Find where the given text appears and provide that cell's center as [x, y] coordinate. 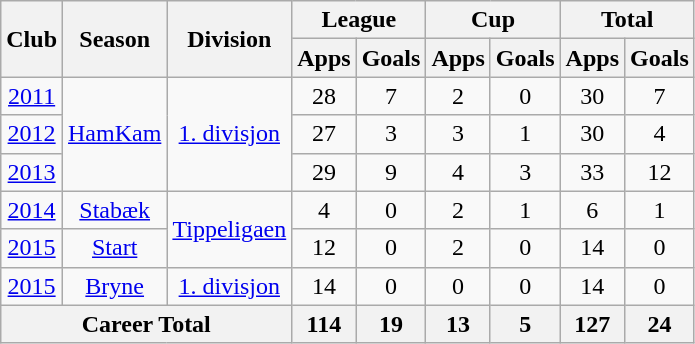
127 [592, 324]
9 [391, 172]
2011 [32, 96]
6 [592, 210]
19 [391, 324]
13 [458, 324]
2012 [32, 134]
2014 [32, 210]
Club [32, 39]
29 [324, 172]
Season [115, 39]
Career Total [146, 324]
Stabæk [115, 210]
League [359, 20]
Division [230, 39]
HamKam [115, 134]
114 [324, 324]
33 [592, 172]
Start [115, 248]
2013 [32, 172]
Tippeligaen [230, 229]
Total [627, 20]
27 [324, 134]
Cup [493, 20]
Bryne [115, 286]
24 [660, 324]
28 [324, 96]
5 [525, 324]
